Pinpoint the cell where the given text exists, returning its (x, y) midpoint coordinate. 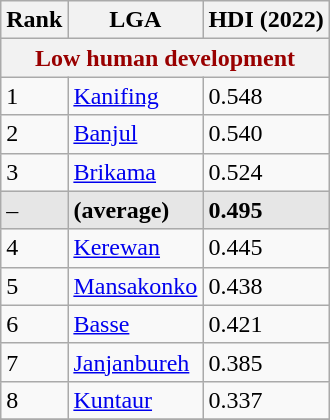
LGA (136, 20)
Brikama (136, 172)
Janjanbureh (136, 362)
Basse (136, 324)
0.524 (266, 172)
0.385 (266, 362)
0.337 (266, 400)
3 (34, 172)
(average) (136, 210)
0.421 (266, 324)
Rank (34, 20)
2 (34, 134)
8 (34, 400)
0.540 (266, 134)
Kerewan (136, 248)
0.548 (266, 96)
Banjul (136, 134)
Kanifing (136, 96)
Kuntaur (136, 400)
5 (34, 286)
4 (34, 248)
0.438 (266, 286)
1 (34, 96)
Low human development (166, 58)
6 (34, 324)
0.495 (266, 210)
– (34, 210)
7 (34, 362)
Mansakonko (136, 286)
HDI (2022) (266, 20)
0.445 (266, 248)
